Provide the (x, y) coordinate of the cell's center where the given text is located.  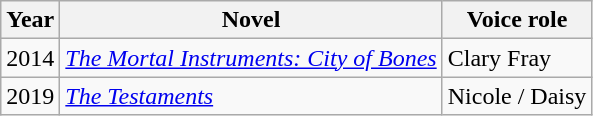
Voice role (517, 20)
Novel (251, 20)
2019 (30, 96)
The Testaments (251, 96)
2014 (30, 58)
Clary Fray (517, 58)
Nicole / Daisy (517, 96)
Year (30, 20)
The Mortal Instruments: City of Bones (251, 58)
